Search for the cell housing the specified text and yield its (x, y) center coordinate. 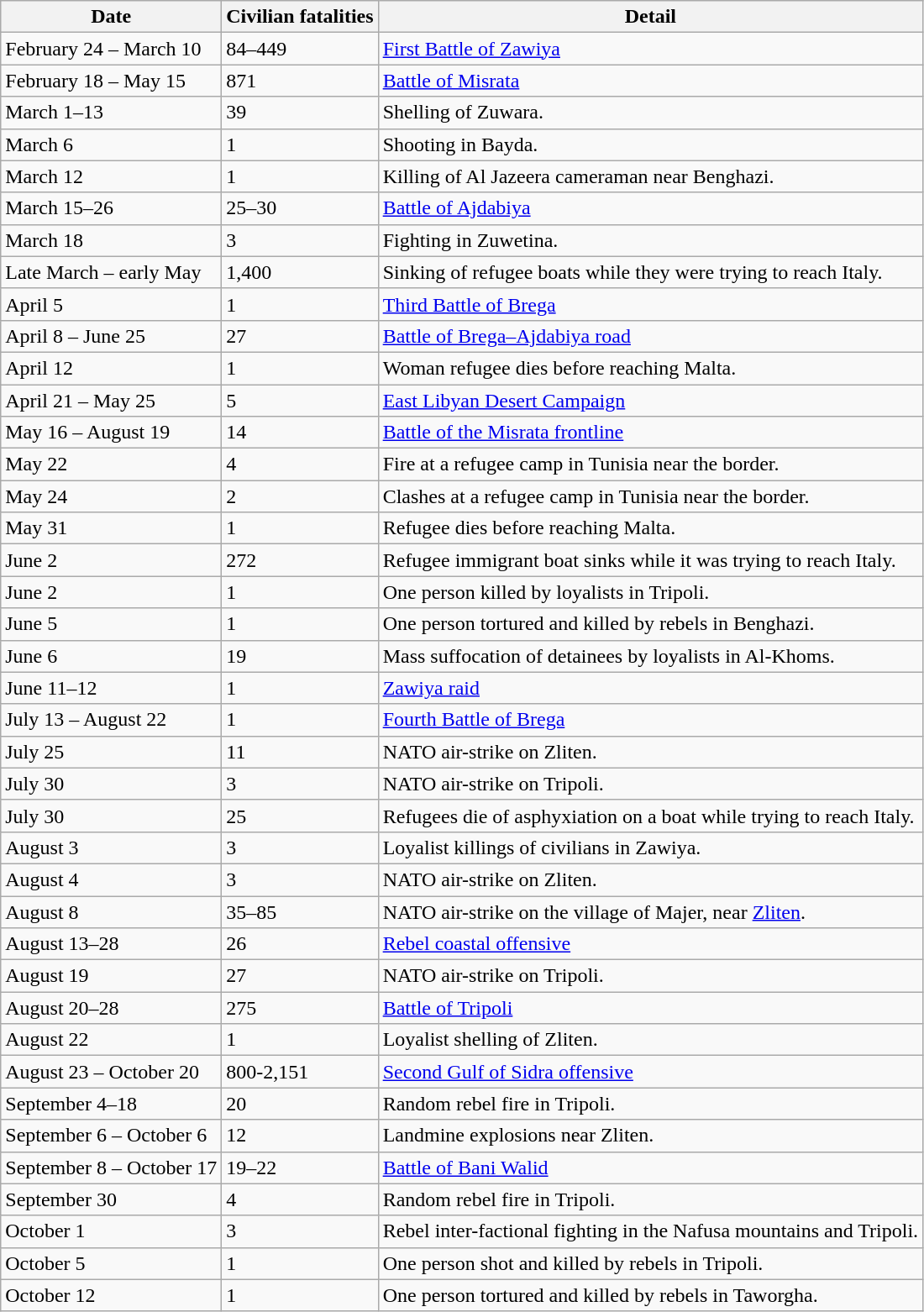
August 19 (111, 976)
1,400 (300, 272)
11 (300, 752)
Shooting in Bayda. (650, 144)
One person tortured and killed by rebels in Taworgha. (650, 1295)
35–85 (300, 911)
February 24 – March 10 (111, 49)
Fighting in Zuwetina. (650, 240)
Mass suffocation of detainees by loyalists in Al-Khoms. (650, 656)
April 5 (111, 304)
Killing of Al Jazeera cameraman near Benghazi. (650, 176)
July 25 (111, 752)
May 16 – August 19 (111, 433)
June 5 (111, 624)
25–30 (300, 208)
April 21 – May 25 (111, 401)
Zawiya raid (650, 688)
800-2,151 (300, 1072)
272 (300, 560)
March 12 (111, 176)
September 8 – October 17 (111, 1168)
August 8 (111, 911)
275 (300, 1008)
October 5 (111, 1263)
May 24 (111, 496)
April 12 (111, 368)
5 (300, 401)
Sinking of refugee boats while they were trying to reach Italy. (650, 272)
Battle of Ajdabiya (650, 208)
12 (300, 1136)
Late March – early May (111, 272)
871 (300, 81)
2 (300, 496)
Detail (650, 17)
September 30 (111, 1199)
NATO air-strike on the village of Majer, near Zliten. (650, 911)
August 22 (111, 1040)
March 6 (111, 144)
March 18 (111, 240)
Refugees die of asphyxiation on a boat while trying to reach Italy. (650, 816)
Battle of the Misrata frontline (650, 433)
June 6 (111, 656)
39 (300, 113)
February 18 – May 15 (111, 81)
19–22 (300, 1168)
April 8 – June 25 (111, 336)
Battle of Bani Walid (650, 1168)
84–449 (300, 49)
August 13–28 (111, 944)
26 (300, 944)
August 20–28 (111, 1008)
Battle of Tripoli (650, 1008)
September 4–18 (111, 1104)
19 (300, 656)
Fire at a refugee camp in Tunisia near the border. (650, 464)
Rebel coastal offensive (650, 944)
Loyalist killings of civilians in Zawiya. (650, 848)
Battle of Brega–Ajdabiya road (650, 336)
September 6 – October 6 (111, 1136)
Refugee immigrant boat sinks while it was trying to reach Italy. (650, 560)
First Battle of Zawiya (650, 49)
20 (300, 1104)
March 1–13 (111, 113)
Clashes at a refugee camp in Tunisia near the border. (650, 496)
Battle of Misrata (650, 81)
Landmine explosions near Zliten. (650, 1136)
May 22 (111, 464)
Refugee dies before reaching Malta. (650, 528)
One person tortured and killed by rebels in Benghazi. (650, 624)
May 31 (111, 528)
Shelling of Zuwara. (650, 113)
August 4 (111, 879)
August 23 – October 20 (111, 1072)
Third Battle of Brega (650, 304)
East Libyan Desert Campaign (650, 401)
14 (300, 433)
Date (111, 17)
Woman refugee dies before reaching Malta. (650, 368)
Second Gulf of Sidra offensive (650, 1072)
Rebel inter-factional fighting in the Nafusa mountains and Tripoli. (650, 1231)
August 3 (111, 848)
Civilian fatalities (300, 17)
October 12 (111, 1295)
July 13 – August 22 (111, 720)
25 (300, 816)
Fourth Battle of Brega (650, 720)
Loyalist shelling of Zliten. (650, 1040)
October 1 (111, 1231)
June 11–12 (111, 688)
One person shot and killed by rebels in Tripoli. (650, 1263)
One person killed by loyalists in Tripoli. (650, 592)
March 15–26 (111, 208)
